Pinpoint the cell where the given text exists, returning its [x, y] midpoint coordinate. 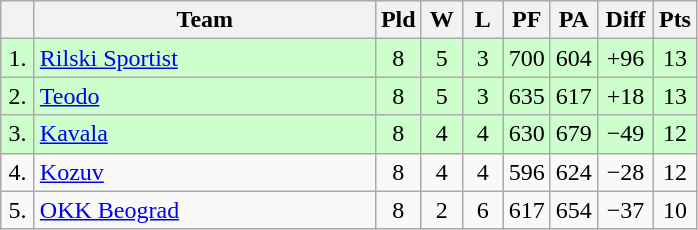
596 [526, 172]
Team [204, 20]
635 [526, 96]
Diff [625, 20]
Teodo [204, 96]
W [442, 20]
3. [18, 134]
679 [574, 134]
624 [574, 172]
630 [526, 134]
5. [18, 210]
+18 [625, 96]
PF [526, 20]
−49 [625, 134]
2. [18, 96]
700 [526, 58]
PA [574, 20]
Kavala [204, 134]
604 [574, 58]
Pts [674, 20]
−28 [625, 172]
+96 [625, 58]
2 [442, 210]
4. [18, 172]
Rilski Sportist [204, 58]
−37 [625, 210]
654 [574, 210]
L [482, 20]
Kozuv [204, 172]
6 [482, 210]
10 [674, 210]
1. [18, 58]
Pld [398, 20]
OKK Beograd [204, 210]
